Determine the (x, y) coordinate at the center of the cell enclosing the given text.  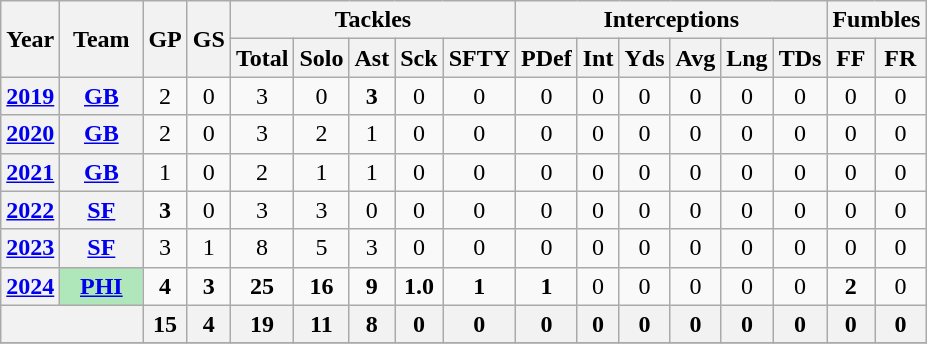
Solo (322, 58)
Team (102, 39)
TDs (800, 58)
Interceptions (672, 20)
2020 (30, 134)
1.0 (419, 286)
FR (900, 58)
Tackles (372, 20)
5 (322, 248)
Ast (372, 58)
15 (165, 324)
16 (322, 286)
Int (598, 58)
2024 (30, 286)
25 (262, 286)
9 (372, 286)
2021 (30, 172)
FF (851, 58)
PDef (547, 58)
GP (165, 39)
Sck (419, 58)
Year (30, 39)
11 (322, 324)
Avg (696, 58)
Yds (644, 58)
PHI (102, 286)
2019 (30, 96)
19 (262, 324)
2022 (30, 210)
GS (208, 39)
2023 (30, 248)
Lng (747, 58)
Fumbles (876, 20)
SFTY (479, 58)
Total (262, 58)
